Return [X, Y] of the center of cell containing provided text 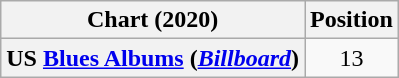
Chart (2020) [153, 20]
13 [352, 58]
Position [352, 20]
US Blues Albums (Billboard) [153, 58]
